For the text-containing cell, return its midpoint in [x, y] coordinate format. 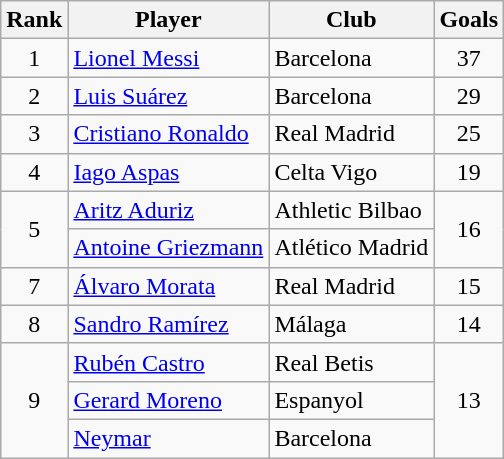
16 [469, 229]
3 [34, 134]
14 [469, 324]
9 [34, 400]
8 [34, 324]
Luis Suárez [168, 96]
13 [469, 400]
Real Betis [352, 362]
Gerard Moreno [168, 400]
Club [352, 20]
Atlético Madrid [352, 248]
1 [34, 58]
7 [34, 286]
2 [34, 96]
Álvaro Morata [168, 286]
25 [469, 134]
Player [168, 20]
37 [469, 58]
Sandro Ramírez [168, 324]
Lionel Messi [168, 58]
Neymar [168, 438]
Málaga [352, 324]
Antoine Griezmann [168, 248]
Goals [469, 20]
Aritz Aduriz [168, 210]
5 [34, 229]
Rubén Castro [168, 362]
Athletic Bilbao [352, 210]
Espanyol [352, 400]
Celta Vigo [352, 172]
Cristiano Ronaldo [168, 134]
4 [34, 172]
Iago Aspas [168, 172]
15 [469, 286]
29 [469, 96]
19 [469, 172]
Rank [34, 20]
